Scan for the cell matching the given text and deliver its (X, Y) coordinate at center. 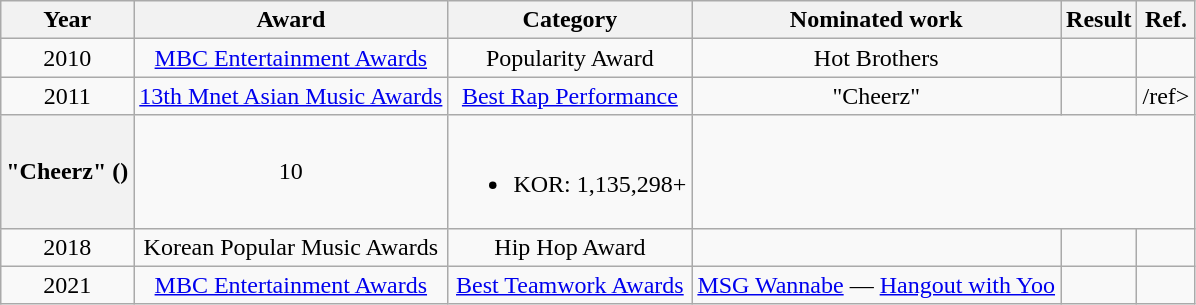
2021 (68, 285)
Best Teamwork Awards (570, 285)
2010 (68, 58)
/ref> (1166, 96)
Best Rap Performance (570, 96)
Category (570, 20)
Nominated work (876, 20)
Hip Hop Award (570, 247)
Year (68, 20)
2018 (68, 247)
10 (291, 172)
Hot Brothers (876, 58)
Popularity Award (570, 58)
Korean Popular Music Awards (291, 247)
13th Mnet Asian Music Awards (291, 96)
KOR: 1,135,298+ (570, 172)
Ref. (1166, 20)
"Cheerz" (876, 96)
Result (1099, 20)
"Cheerz" () (68, 172)
2011 (68, 96)
Award (291, 20)
MSG Wannabe — Hangout with Yoo (876, 285)
